For the text-containing cell, return its midpoint in [X, Y] coordinate format. 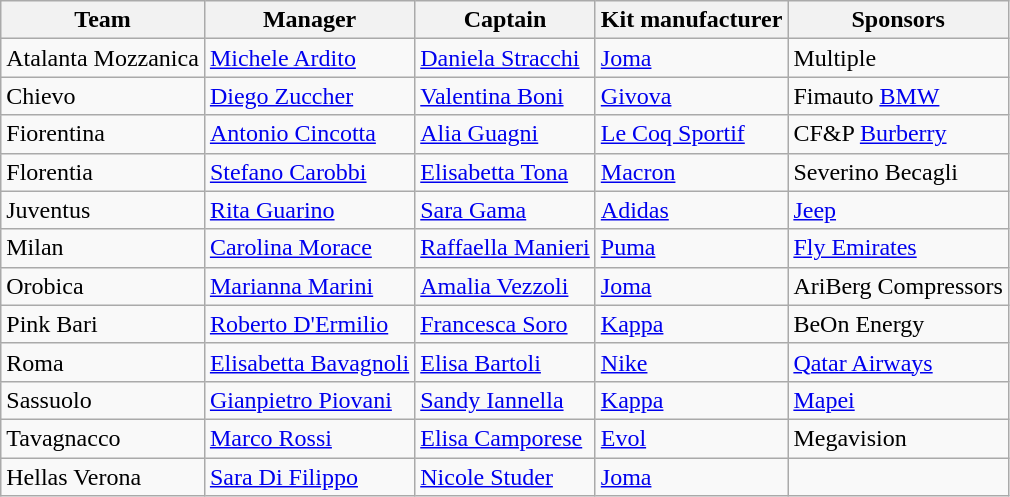
AriBerg Compressors [898, 286]
Amalia Vezzoli [506, 286]
Michele Ardito [309, 58]
Hellas Verona [103, 477]
Raffaella Manieri [506, 248]
Gianpietro Piovani [309, 400]
Milan [103, 248]
Megavision [898, 438]
CF&P Burberry [898, 134]
Severino Becagli [898, 172]
Fly Emirates [898, 248]
Elisa Camporese [506, 438]
Team [103, 20]
Daniela Stracchi [506, 58]
Sandy Iannella [506, 400]
Adidas [692, 210]
Le Coq Sportif [692, 134]
Valentina Boni [506, 96]
Marianna Marini [309, 286]
Rita Guarino [309, 210]
BeOn Energy [898, 324]
Antonio Cincotta [309, 134]
Chievo [103, 96]
Fiorentina [103, 134]
Evol [692, 438]
Sara Gama [506, 210]
Elisabetta Bavagnoli [309, 362]
Juventus [103, 210]
Stefano Carobbi [309, 172]
Sponsors [898, 20]
Manager [309, 20]
Francesca Soro [506, 324]
Sassuolo [103, 400]
Orobica [103, 286]
Kit manufacturer [692, 20]
Puma [692, 248]
Diego Zuccher [309, 96]
Nike [692, 362]
Elisabetta Tona [506, 172]
Atalanta Mozzanica [103, 58]
Multiple [898, 58]
Carolina Morace [309, 248]
Mapei [898, 400]
Roma [103, 362]
Alia Guagni [506, 134]
Qatar Airways [898, 362]
Jeep [898, 210]
Givova [692, 96]
Florentia [103, 172]
Roberto D'Ermilio [309, 324]
Sara Di Filippo [309, 477]
Captain [506, 20]
Macron [692, 172]
Nicole Studer [506, 477]
Marco Rossi [309, 438]
Pink Bari [103, 324]
Tavagnacco [103, 438]
Fimauto BMW [898, 96]
Elisa Bartoli [506, 362]
